From the cell containing the given text, extract its center point as [x, y] coordinate. 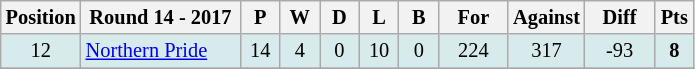
Position [41, 17]
4 [300, 51]
Against [546, 17]
14 [260, 51]
Diff [620, 17]
D [340, 17]
10 [379, 51]
8 [674, 51]
317 [546, 51]
Northern Pride [161, 51]
B [419, 17]
Pts [674, 17]
For [474, 17]
W [300, 17]
L [379, 17]
224 [474, 51]
Round 14 - 2017 [161, 17]
-93 [620, 51]
P [260, 17]
12 [41, 51]
